Search for the cell housing the specified text and yield its [x, y] center coordinate. 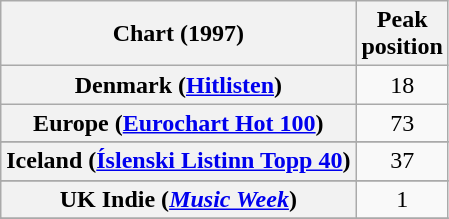
73 [402, 123]
1 [402, 199]
Denmark (Hitlisten) [178, 85]
Europe (Eurochart Hot 100) [178, 123]
37 [402, 161]
Iceland (Íslenski Listinn Topp 40) [178, 161]
UK Indie (Music Week) [178, 199]
Chart (1997) [178, 34]
Peakposition [402, 34]
18 [402, 85]
